Find where the given text appears and provide that cell's center as [X, Y] coordinate. 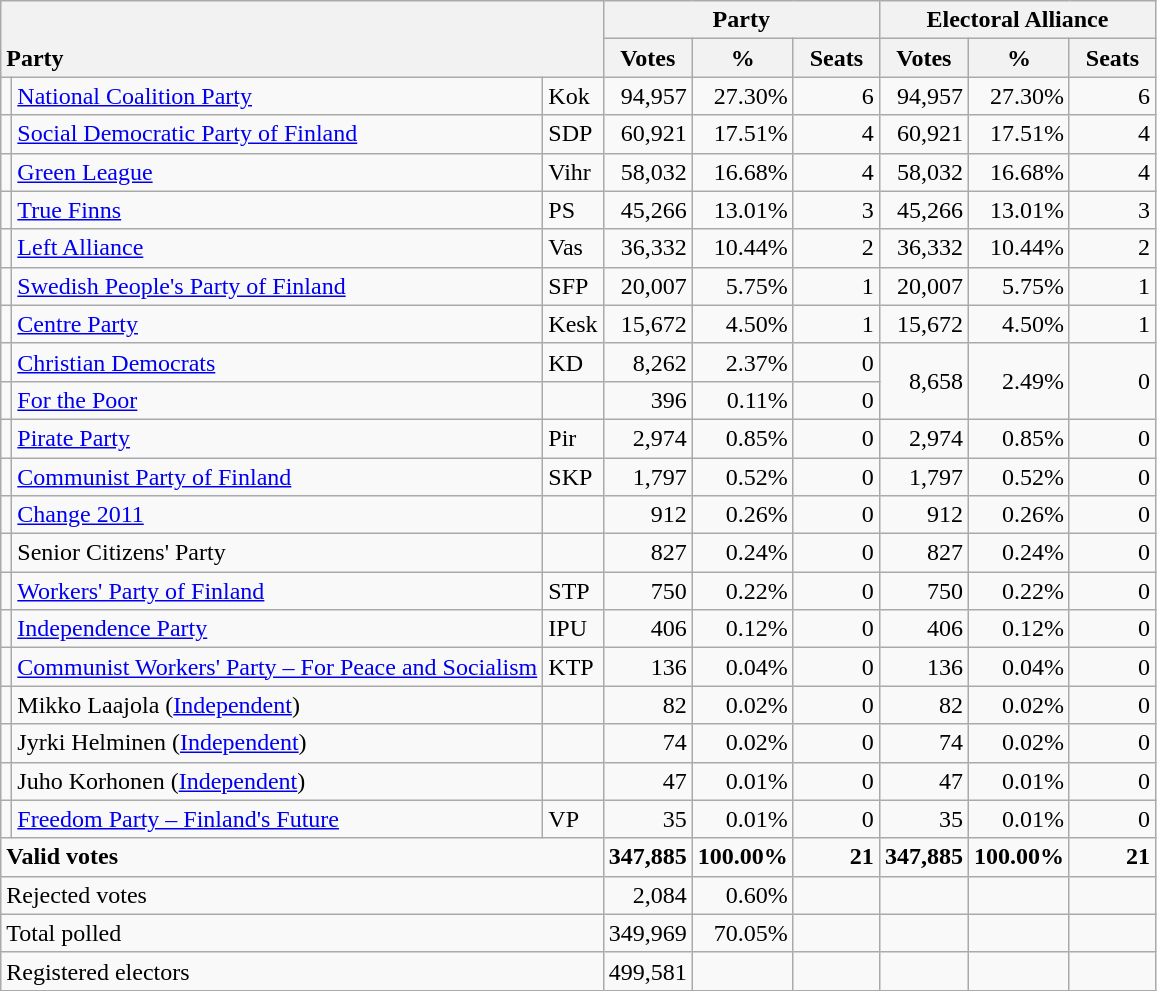
National Coalition Party [278, 96]
Social Democratic Party of Finland [278, 134]
8,658 [924, 381]
2.49% [1018, 381]
VP [573, 819]
Registered electors [302, 971]
IPU [573, 629]
2,084 [648, 895]
Rejected votes [302, 895]
0.11% [742, 400]
8,262 [648, 362]
Juho Korhonen (Independent) [278, 781]
For the Poor [278, 400]
STP [573, 591]
True Finns [278, 210]
Christian Democrats [278, 362]
SDP [573, 134]
Kesk [573, 324]
349,969 [648, 933]
Electoral Alliance [1017, 20]
SFP [573, 286]
396 [648, 400]
Workers' Party of Finland [278, 591]
0.60% [742, 895]
Left Alliance [278, 248]
Senior Citizens' Party [278, 553]
KTP [573, 667]
Green League [278, 172]
Communist Workers' Party – For Peace and Socialism [278, 667]
Swedish People's Party of Finland [278, 286]
Kok [573, 96]
KD [573, 362]
Change 2011 [278, 515]
Centre Party [278, 324]
499,581 [648, 971]
Independence Party [278, 629]
SKP [573, 477]
PS [573, 210]
Vihr [573, 172]
Valid votes [302, 857]
70.05% [742, 933]
Freedom Party – Finland's Future [278, 819]
Pir [573, 438]
Mikko Laajola (Independent) [278, 705]
Pirate Party [278, 438]
Total polled [302, 933]
Jyrki Helminen (Independent) [278, 743]
Vas [573, 248]
Communist Party of Finland [278, 477]
2.37% [742, 362]
